From the cell containing the given text, extract its center point as (X, Y) coordinate. 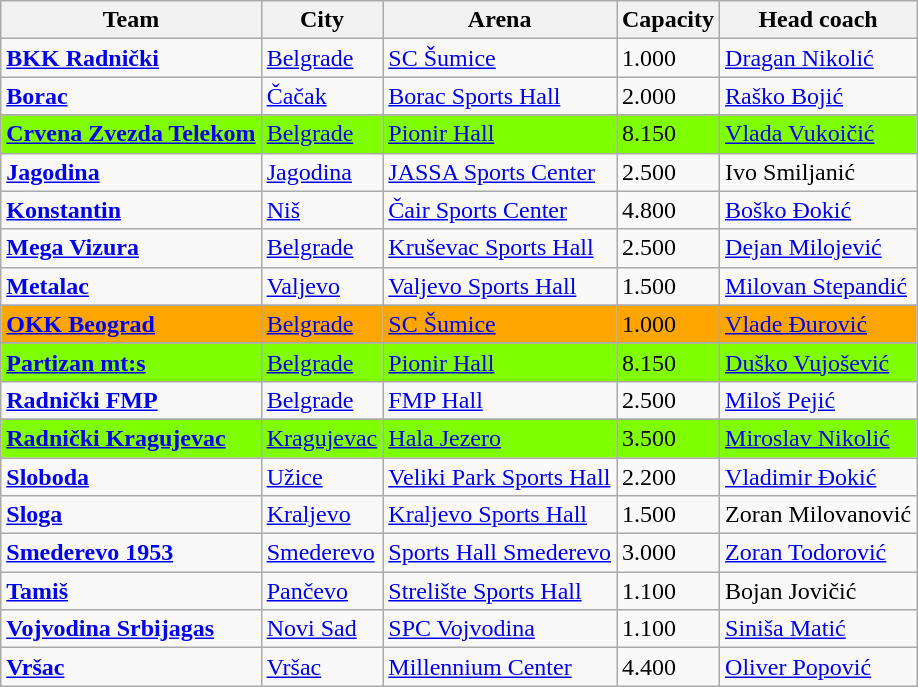
2.000 (668, 96)
Miloš Pejić (818, 400)
3.000 (668, 553)
Vladimir Đokić (818, 477)
Čačak (322, 96)
City (322, 20)
Borac (131, 96)
Oliver Popović (818, 667)
Head coach (818, 20)
Raško Bojić (818, 96)
Milovan Stepandić (818, 286)
OKK Beograd (131, 324)
Dragan Nikolić (818, 58)
BKK Radnički (131, 58)
Hala Jezero (500, 438)
2.200 (668, 477)
Valjevo Sports Hall (500, 286)
Radnički Kragujevac (131, 438)
Kruševac Sports Hall (500, 248)
Strelište Sports Hall (500, 591)
Boško Đokić (818, 210)
Miroslav Nikolić (818, 438)
Ivo Smiljanić (818, 172)
Niš (322, 210)
Sports Hall Smederevo (500, 553)
SPC Vojvodina (500, 629)
Sloboda (131, 477)
Pančevo (322, 591)
Crvena Zvezda Telekom (131, 134)
Zoran Todorović (818, 553)
Kraljevo Sports Hall (500, 515)
JASSA Sports Center (500, 172)
Siniša Matić (818, 629)
Zoran Milovanović (818, 515)
3.500 (668, 438)
Borac Sports Hall (500, 96)
4.800 (668, 210)
Konstantin (131, 210)
Arena (500, 20)
Čair Sports Center (500, 210)
Sloga (131, 515)
4.400 (668, 667)
Capacity (668, 20)
Tamiš (131, 591)
Vlada Vukoičić (818, 134)
Mega Vizura (131, 248)
Millennium Center (500, 667)
Novi Sad (322, 629)
Smederevo 1953 (131, 553)
Kraljevo (322, 515)
Smederevo (322, 553)
Metalac (131, 286)
Dejan Milojević (818, 248)
Veliki Park Sports Hall (500, 477)
Vojvodina Srbijagas (131, 629)
FMP Hall (500, 400)
Bojan Jovičić (818, 591)
Kragujevac (322, 438)
Team (131, 20)
Vlade Đurović (818, 324)
Užice (322, 477)
Radnički FMP (131, 400)
Valjevo (322, 286)
Partizan mt:s (131, 362)
Duško Vujošević (818, 362)
